Extract the [x, y] coordinate from the center of the cell holding the provided text.  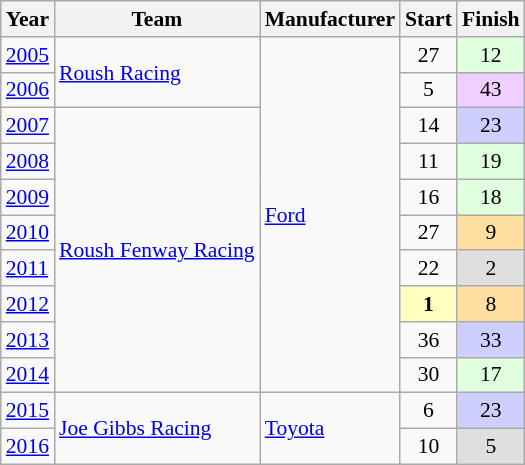
17 [491, 375]
30 [428, 375]
2005 [28, 55]
2009 [28, 197]
Year [28, 19]
2015 [28, 411]
2016 [28, 447]
16 [428, 197]
43 [491, 90]
36 [428, 340]
Ford [330, 215]
Start [428, 19]
6 [428, 411]
19 [491, 162]
8 [491, 304]
10 [428, 447]
14 [428, 126]
33 [491, 340]
Team [157, 19]
Roush Racing [157, 72]
2 [491, 269]
12 [491, 55]
2014 [28, 375]
Toyota [330, 428]
2006 [28, 90]
2012 [28, 304]
2008 [28, 162]
Joe Gibbs Racing [157, 428]
Finish [491, 19]
2010 [28, 233]
Manufacturer [330, 19]
11 [428, 162]
2013 [28, 340]
18 [491, 197]
2011 [28, 269]
2007 [28, 126]
22 [428, 269]
Roush Fenway Racing [157, 250]
9 [491, 233]
1 [428, 304]
